Provide the (X, Y) coordinate of the cell's center where the given text is located.  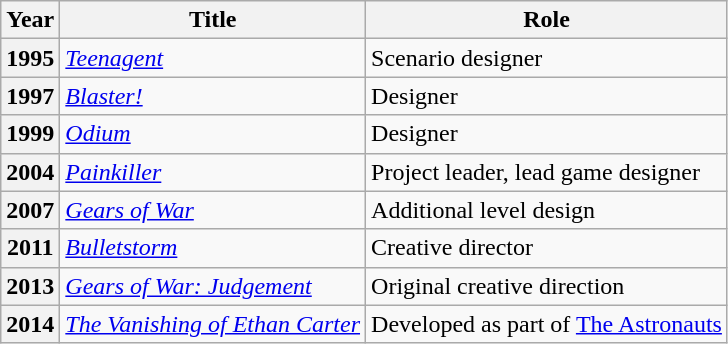
Teenagent (213, 58)
Additional level design (547, 210)
Original creative direction (547, 286)
Blaster! (213, 96)
Creative director (547, 248)
Year (30, 20)
2007 (30, 210)
2011 (30, 248)
2013 (30, 286)
Scenario designer (547, 58)
Developed as part of The Astronauts (547, 324)
Painkiller (213, 172)
Title (213, 20)
1999 (30, 134)
Role (547, 20)
Gears of War: Judgement (213, 286)
The Vanishing of Ethan Carter (213, 324)
1997 (30, 96)
2004 (30, 172)
Gears of War (213, 210)
1995 (30, 58)
Odium (213, 134)
2014 (30, 324)
Bulletstorm (213, 248)
Project leader, lead game designer (547, 172)
